Determine the [x, y] coordinate at the center of the cell enclosing the given text.  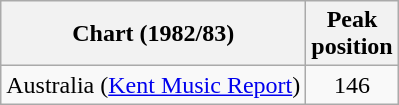
Chart (1982/83) [154, 34]
Peakposition [352, 34]
146 [352, 85]
Australia (Kent Music Report) [154, 85]
